Output the (X, Y) coordinate of the center of the cell containing the given text.  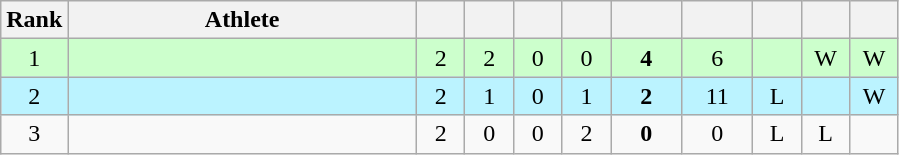
Athlete (242, 20)
4 (646, 58)
Rank (34, 20)
6 (718, 58)
11 (718, 96)
3 (34, 134)
